Scan for the cell matching the given text and deliver its (x, y) coordinate at center. 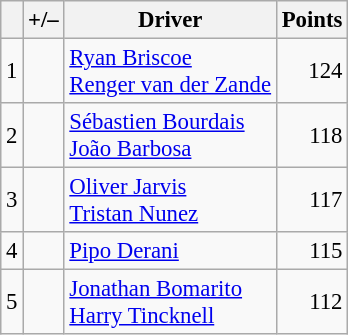
2 (12, 136)
118 (312, 136)
117 (312, 200)
Jonathan Bomarito Harry Tincknell (170, 302)
112 (312, 302)
Oliver Jarvis Tristan Nunez (170, 200)
5 (12, 302)
+/– (44, 20)
4 (12, 251)
124 (312, 72)
Points (312, 20)
Pipo Derani (170, 251)
Ryan Briscoe Renger van der Zande (170, 72)
3 (12, 200)
Sébastien Bourdais João Barbosa (170, 136)
Driver (170, 20)
1 (12, 72)
115 (312, 251)
